Provide the (X, Y) coordinate of the cell's center where the given text is located.  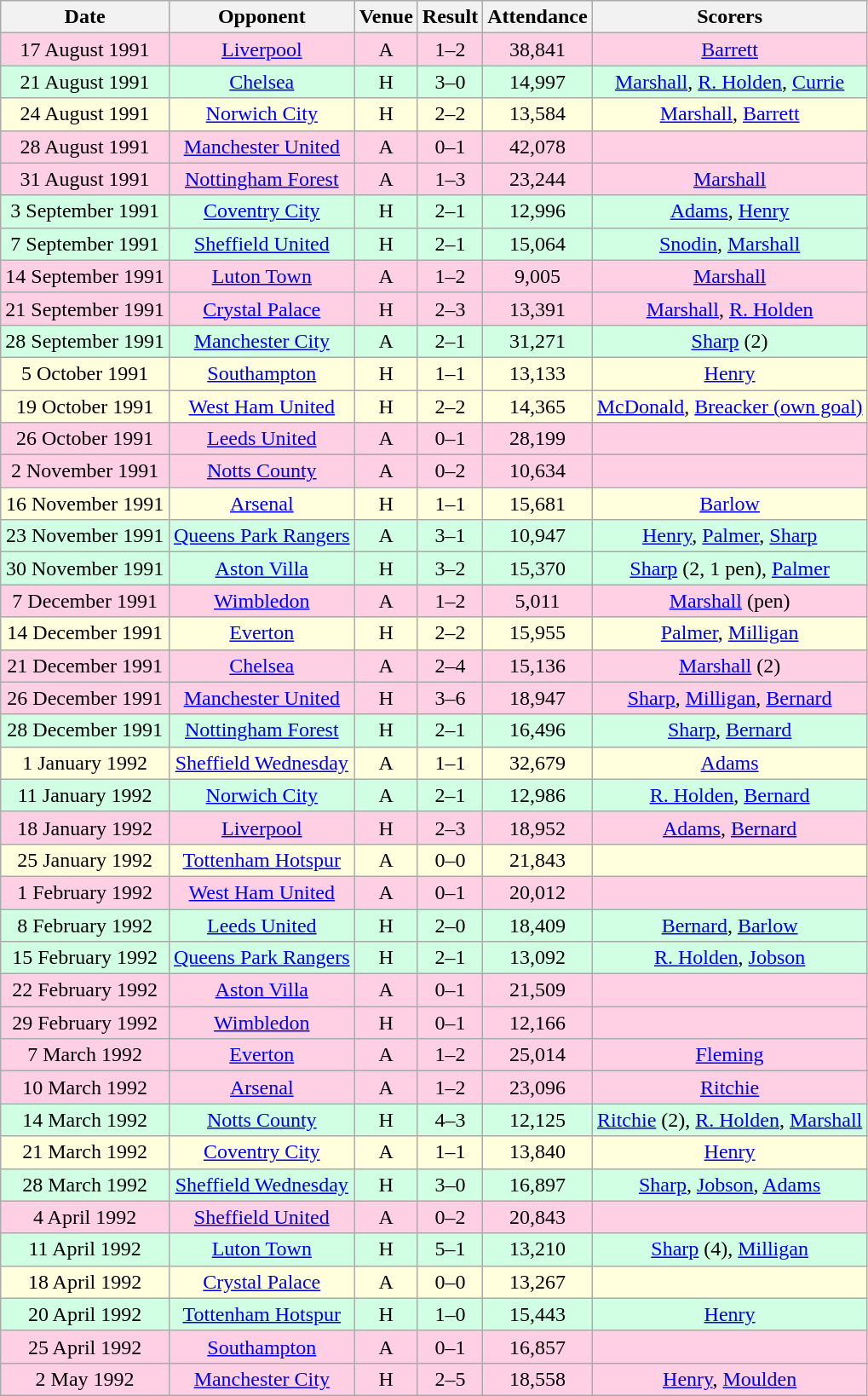
19 October 1991 (85, 407)
McDonald, Breacker (own goal) (729, 407)
16 November 1991 (85, 504)
Henry, Moulden (729, 1379)
25 April 1992 (85, 1347)
Sharp, Bernard (729, 730)
Result (450, 17)
24 August 1991 (85, 114)
42,078 (537, 147)
1–0 (450, 1314)
30 November 1991 (85, 568)
8 February 1992 (85, 925)
Barrett (729, 49)
13,391 (537, 309)
Ritchie (729, 1087)
Adams (729, 763)
Henry, Palmer, Sharp (729, 536)
Date (85, 17)
5 October 1991 (85, 373)
4–3 (450, 1120)
31 August 1991 (85, 179)
18,952 (537, 828)
13,267 (537, 1282)
13,584 (537, 114)
28 September 1991 (85, 341)
28 March 1992 (85, 1185)
Adams, Bernard (729, 828)
Marshall (pen) (729, 601)
4 April 1992 (85, 1217)
28 August 1991 (85, 147)
Sharp (4), Milligan (729, 1249)
Marshall, R. Holden, Currie (729, 82)
Opponent (262, 17)
2–5 (450, 1379)
13,840 (537, 1152)
Attendance (537, 17)
Marshall (2) (729, 666)
1–3 (450, 179)
23 November 1991 (85, 536)
3–6 (450, 698)
21 September 1991 (85, 309)
15 February 1992 (85, 958)
14,997 (537, 82)
16,897 (537, 1185)
R. Holden, Bernard (729, 795)
Fleming (729, 1055)
15,681 (537, 504)
23,244 (537, 179)
7 September 1991 (85, 244)
15,955 (537, 633)
31,271 (537, 341)
13,092 (537, 958)
18 April 1992 (85, 1282)
3 September 1991 (85, 211)
18,558 (537, 1379)
20 April 1992 (85, 1314)
2 May 1992 (85, 1379)
21 August 1991 (85, 82)
18 January 1992 (85, 828)
21,843 (537, 860)
15,064 (537, 244)
17 August 1991 (85, 49)
1 January 1992 (85, 763)
28,199 (537, 439)
18,947 (537, 698)
Ritchie (2), R. Holden, Marshall (729, 1120)
Sharp, Jobson, Adams (729, 1185)
Snodin, Marshall (729, 244)
14 March 1992 (85, 1120)
10,634 (537, 471)
12,166 (537, 1023)
3–1 (450, 536)
Sharp (2) (729, 341)
Sharp (2, 1 pen), Palmer (729, 568)
Sharp, Milligan, Bernard (729, 698)
26 October 1991 (85, 439)
R. Holden, Jobson (729, 958)
29 February 1992 (85, 1023)
5,011 (537, 601)
11 January 1992 (85, 795)
Bernard, Barlow (729, 925)
21 December 1991 (85, 666)
26 December 1991 (85, 698)
13,133 (537, 373)
5–1 (450, 1249)
11 April 1992 (85, 1249)
13,210 (537, 1249)
10,947 (537, 536)
15,443 (537, 1314)
2 November 1991 (85, 471)
2–0 (450, 925)
9,005 (537, 276)
12,996 (537, 211)
38,841 (537, 49)
22 February 1992 (85, 990)
20,843 (537, 1217)
14,365 (537, 407)
Marshall, Barrett (729, 114)
25,014 (537, 1055)
21 March 1992 (85, 1152)
21,509 (537, 990)
Adams, Henry (729, 211)
25 January 1992 (85, 860)
28 December 1991 (85, 730)
18,409 (537, 925)
Marshall, R. Holden (729, 309)
20,012 (537, 892)
16,496 (537, 730)
15,136 (537, 666)
14 December 1991 (85, 633)
23,096 (537, 1087)
16,857 (537, 1347)
7 March 1992 (85, 1055)
12,986 (537, 795)
10 March 1992 (85, 1087)
1 February 1992 (85, 892)
Barlow (729, 504)
7 December 1991 (85, 601)
Palmer, Milligan (729, 633)
3–2 (450, 568)
14 September 1991 (85, 276)
12,125 (537, 1120)
Venue (386, 17)
2–4 (450, 666)
15,370 (537, 568)
32,679 (537, 763)
Scorers (729, 17)
